From the cell containing the given text, extract its center point as [x, y] coordinate. 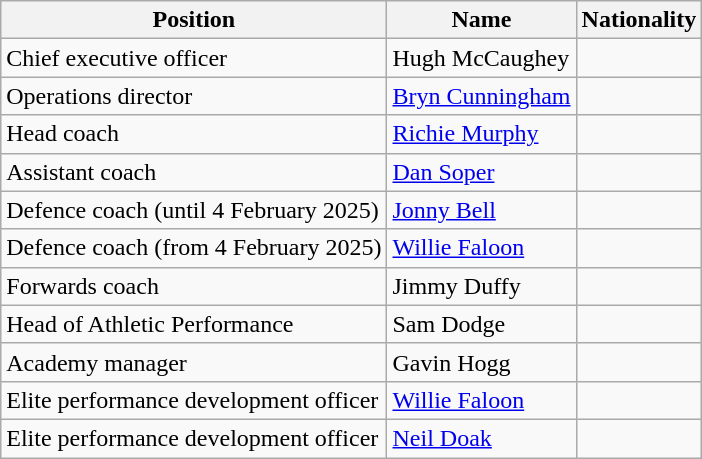
Head of Athletic Performance [194, 324]
Dan Soper [482, 172]
Jimmy Duffy [482, 286]
Operations director [194, 96]
Defence coach (from 4 February 2025) [194, 248]
Bryn Cunningham [482, 96]
Academy manager [194, 362]
Name [482, 20]
Chief executive officer [194, 58]
Gavin Hogg [482, 362]
Head coach [194, 134]
Forwards coach [194, 286]
Assistant coach [194, 172]
Defence coach (until 4 February 2025) [194, 210]
Nationality [639, 20]
Position [194, 20]
Jonny Bell [482, 210]
Sam Dodge [482, 324]
Hugh McCaughey [482, 58]
Richie Murphy [482, 134]
Neil Doak [482, 438]
